Return (X, Y) of the center of cell containing provided text 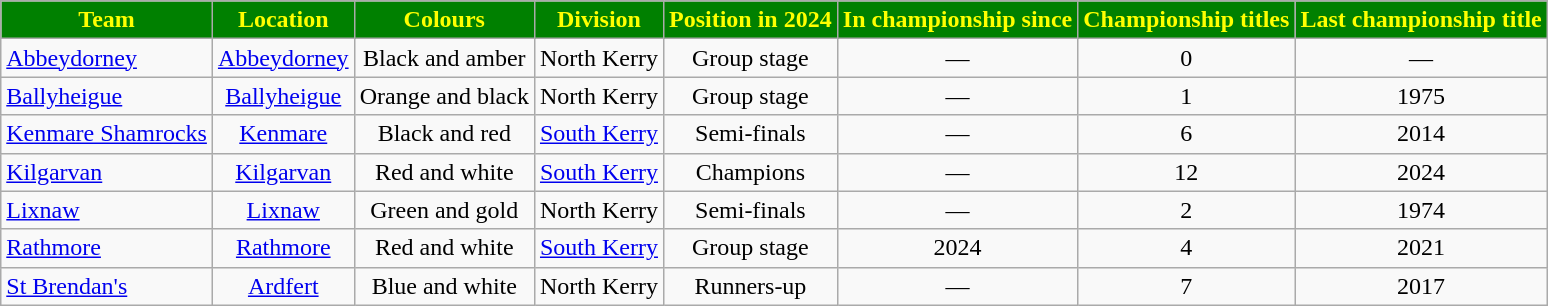
Championship titles (1186, 20)
Black and red (444, 134)
6 (1186, 134)
Ardfert (283, 286)
Green and gold (444, 210)
Kenmare Shamrocks (107, 134)
2017 (1421, 286)
Last championship title (1421, 20)
In championship since (957, 20)
Black and amber (444, 58)
2014 (1421, 134)
2021 (1421, 248)
Orange and black (444, 96)
Blue and white (444, 286)
Kenmare (283, 134)
Runners-up (750, 286)
1 (1186, 96)
2 (1186, 210)
Colours (444, 20)
Team (107, 20)
Division (598, 20)
Location (283, 20)
Position in 2024 (750, 20)
4 (1186, 248)
0 (1186, 58)
1974 (1421, 210)
Champions (750, 172)
1975 (1421, 96)
St Brendan's (107, 286)
12 (1186, 172)
7 (1186, 286)
